Provide the [x, y] coordinate of the cell's center where the given text is located.  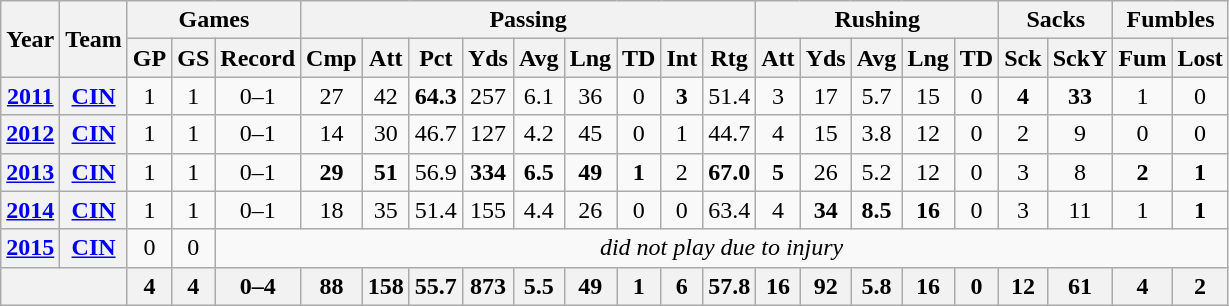
61 [1080, 286]
42 [386, 96]
29 [332, 172]
Team [94, 39]
Int [682, 58]
Rtg [730, 58]
45 [590, 134]
56.9 [436, 172]
Games [214, 20]
34 [826, 210]
Year [30, 39]
11 [1080, 210]
36 [590, 96]
46.7 [436, 134]
2013 [30, 172]
18 [332, 210]
SckY [1080, 58]
8.5 [876, 210]
Sck [1023, 58]
5.5 [538, 286]
158 [386, 286]
64.3 [436, 96]
0–4 [258, 286]
92 [826, 286]
Rushing [878, 20]
did not play due to injury [722, 248]
334 [488, 172]
17 [826, 96]
Pct [436, 58]
GP [149, 58]
5.2 [876, 172]
33 [1080, 96]
55.7 [436, 286]
14 [332, 134]
873 [488, 286]
9 [1080, 134]
Sacks [1056, 20]
257 [488, 96]
Cmp [332, 58]
88 [332, 286]
30 [386, 134]
2012 [30, 134]
Record [258, 58]
4.2 [538, 134]
Fumbles [1170, 20]
Lost [1200, 58]
2015 [30, 248]
2014 [30, 210]
Fum [1142, 58]
4.4 [538, 210]
2011 [30, 96]
8 [1080, 172]
63.4 [730, 210]
51 [386, 172]
27 [332, 96]
6.5 [538, 172]
6.1 [538, 96]
5.8 [876, 286]
35 [386, 210]
6 [682, 286]
67.0 [730, 172]
155 [488, 210]
GS [194, 58]
3.8 [876, 134]
Passing [528, 20]
57.8 [730, 286]
5 [778, 172]
127 [488, 134]
44.7 [730, 134]
5.7 [876, 96]
